Extract the (x, y) coordinate from the center of the cell holding the provided text.  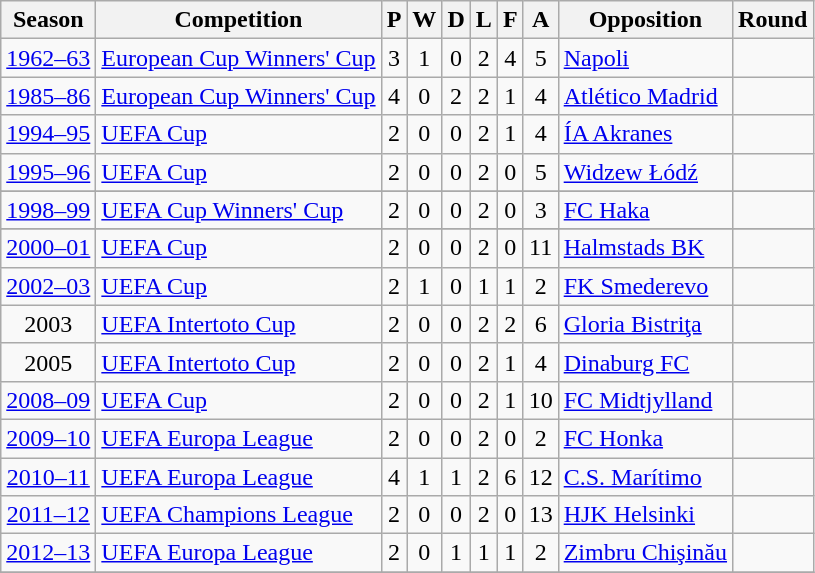
13 (540, 515)
2010–11 (48, 477)
Atlético Madrid (645, 96)
D (456, 20)
UEFA Champions League (238, 515)
HJK Helsinki (645, 515)
Season (48, 20)
FC Honka (645, 438)
FC Midtjylland (645, 400)
2000–01 (48, 248)
C.S. Marítimo (645, 477)
Opposition (645, 20)
2003 (48, 324)
P (394, 20)
UEFA Cup Winners' Cup (238, 210)
Halmstads BK (645, 248)
1998–99 (48, 210)
FK Smederevo (645, 286)
ÍA Akranes (645, 134)
Gloria Bistriţa (645, 324)
10 (540, 400)
F (510, 20)
1994–95 (48, 134)
Napoli (645, 58)
2011–12 (48, 515)
Widzew Łódź (645, 172)
2005 (48, 362)
2012–13 (48, 553)
1995–96 (48, 172)
1985–86 (48, 96)
A (540, 20)
2009–10 (48, 438)
11 (540, 248)
1962–63 (48, 58)
Dinaburg FC (645, 362)
FC Haka (645, 210)
W (424, 20)
Competition (238, 20)
Zimbru Chişinău (645, 553)
2008–09 (48, 400)
L (484, 20)
Round (773, 20)
2002–03 (48, 286)
12 (540, 477)
